Extract the [x, y] coordinate from the center of the cell holding the provided text.  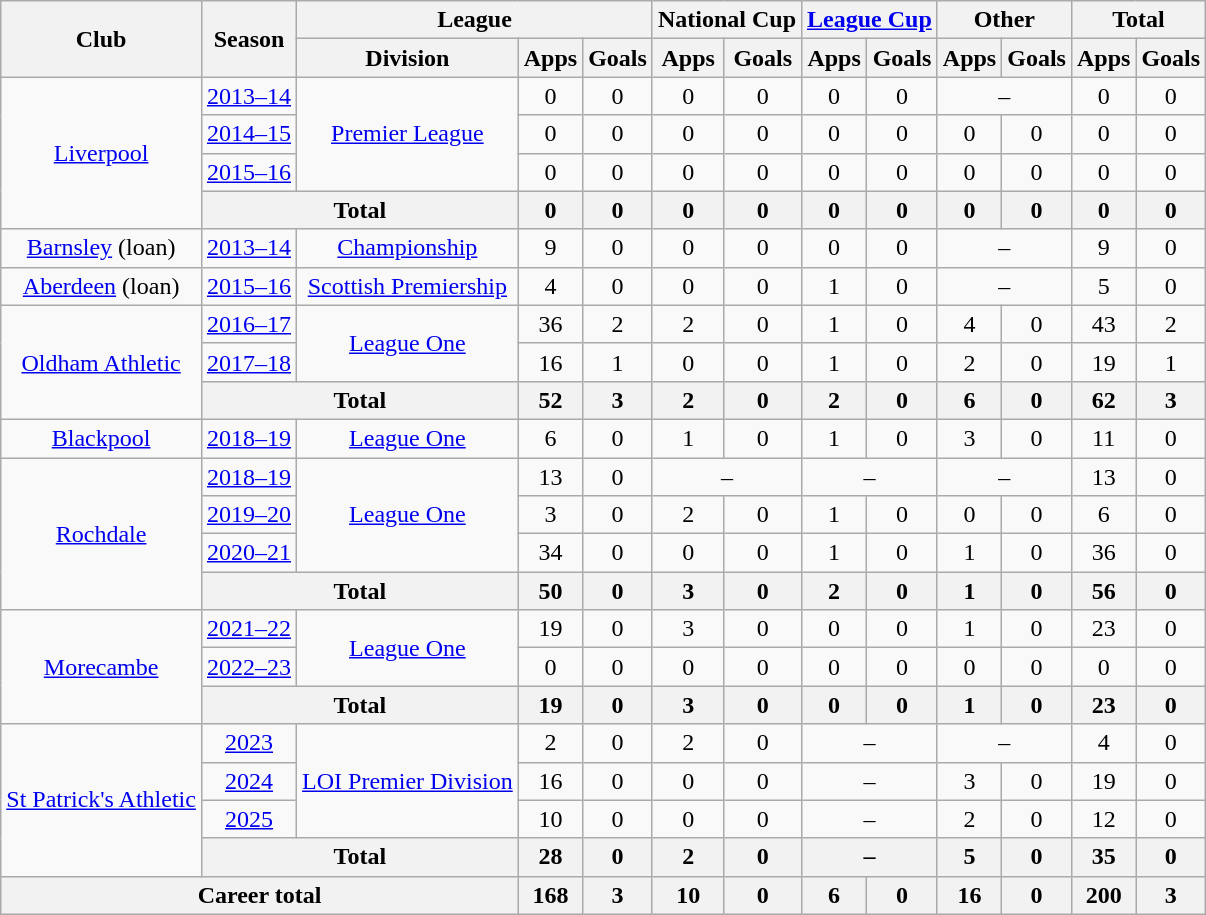
200 [1103, 895]
2019–20 [248, 515]
2022–23 [248, 667]
Career total [260, 895]
St Patrick's Athletic [102, 800]
2021–22 [248, 629]
Premier League [408, 134]
2025 [248, 819]
Division [408, 58]
2016–17 [248, 324]
28 [550, 857]
62 [1103, 400]
2023 [248, 743]
12 [1103, 819]
Barnsley (loan) [102, 248]
Morecambe [102, 667]
52 [550, 400]
2024 [248, 781]
50 [550, 591]
11 [1103, 438]
35 [1103, 857]
National Cup [726, 20]
34 [550, 553]
Aberdeen (loan) [102, 286]
2017–18 [248, 362]
56 [1103, 591]
Scottish Premiership [408, 286]
2014–15 [248, 134]
Blackpool [102, 438]
Liverpool [102, 153]
43 [1103, 324]
League [475, 20]
Championship [408, 248]
League Cup [870, 20]
Season [248, 39]
168 [550, 895]
Club [102, 39]
Other [1004, 20]
LOI Premier Division [408, 781]
2020–21 [248, 553]
Oldham Athletic [102, 362]
Rochdale [102, 534]
